Extract the (X, Y) coordinate from the center of the cell holding the provided text.  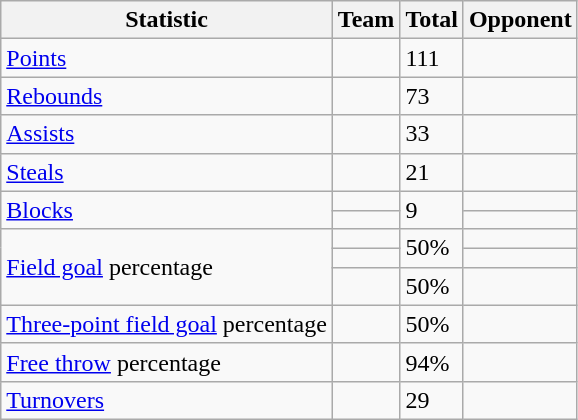
9 (432, 210)
Three-point field goal percentage (167, 324)
21 (432, 172)
29 (432, 400)
94% (432, 362)
33 (432, 134)
Rebounds (167, 96)
Statistic (167, 20)
Points (167, 58)
Steals (167, 172)
Total (432, 20)
Free throw percentage (167, 362)
111 (432, 58)
Opponent (520, 20)
Field goal percentage (167, 267)
Turnovers (167, 400)
Assists (167, 134)
Team (366, 20)
Blocks (167, 210)
73 (432, 96)
